Capture the cell that displays the provided text and extract its [x, y] central coordinate. 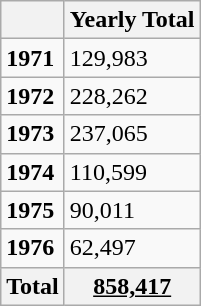
1975 [33, 210]
Yearly Total [132, 20]
1974 [33, 172]
1973 [33, 134]
1976 [33, 248]
237,065 [132, 134]
1972 [33, 96]
90,011 [132, 210]
1971 [33, 58]
858,417 [132, 286]
228,262 [132, 96]
110,599 [132, 172]
62,497 [132, 248]
129,983 [132, 58]
Total [33, 286]
